Return the (x, y) coordinate for the center point of the cell that contains the specified text.  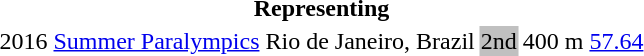
Summer Paralympics (156, 41)
Rio de Janeiro, Brazil (370, 41)
2nd (498, 41)
400 m (553, 41)
